Scan for the cell matching the given text and deliver its (x, y) coordinate at center. 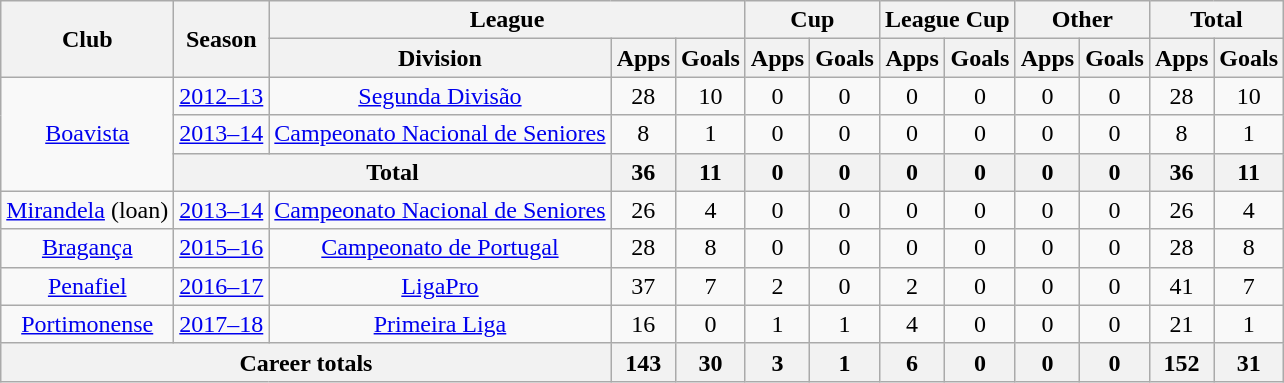
Campeonato de Portugal (440, 248)
Division (440, 58)
LigaPro (440, 286)
2015–16 (222, 248)
37 (643, 286)
Penafiel (88, 286)
2012–13 (222, 96)
143 (643, 362)
152 (1181, 362)
16 (643, 324)
3 (777, 362)
Boavista (88, 134)
Other (1082, 20)
Cup (812, 20)
2016–17 (222, 286)
League Cup (947, 20)
2017–18 (222, 324)
30 (711, 362)
Club (88, 39)
League (507, 20)
31 (1249, 362)
6 (912, 362)
Primeira Liga (440, 324)
Mirandela (loan) (88, 210)
Season (222, 39)
Portimonense (88, 324)
Career totals (306, 362)
21 (1181, 324)
41 (1181, 286)
Bragança (88, 248)
Segunda Divisão (440, 96)
